Search for the cell housing the specified text and yield its [X, Y] center coordinate. 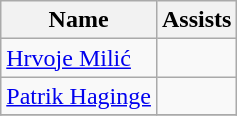
Assists [196, 20]
Patrik Haginge [79, 96]
Name [79, 20]
Hrvoje Milić [79, 58]
